Locate the cell with the specified text and output its (x, y) center coordinate. 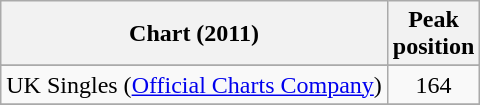
UK Singles (Official Charts Company) (194, 85)
164 (433, 85)
Peakposition (433, 34)
Chart (2011) (194, 34)
